Extract the (X, Y) coordinate from the center of the cell holding the provided text.  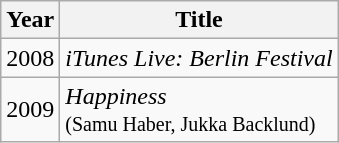
iTunes Live: Berlin Festival (199, 58)
Title (199, 20)
2008 (30, 58)
Happiness(Samu Haber, Jukka Backlund) (199, 110)
2009 (30, 110)
Year (30, 20)
